For the text-containing cell, return its midpoint in [x, y] coordinate format. 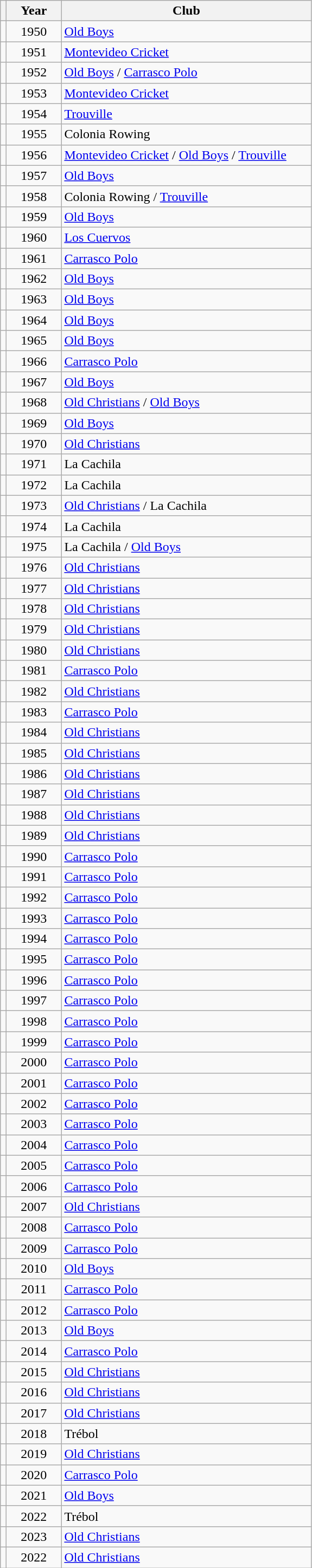
1965 [34, 341]
2010 [34, 1269]
1960 [34, 237]
1983 [34, 712]
2016 [34, 1392]
1994 [34, 939]
1974 [34, 526]
1996 [34, 980]
Colonia Rowing [187, 134]
Trouville [187, 114]
1967 [34, 382]
1959 [34, 217]
1986 [34, 774]
2020 [34, 1475]
1958 [34, 196]
1952 [34, 73]
Los Cuervos [187, 237]
1988 [34, 815]
1975 [34, 547]
1963 [34, 300]
Old Christians / La Cachila [187, 506]
2019 [34, 1454]
1993 [34, 918]
2018 [34, 1434]
1961 [34, 258]
2008 [34, 1227]
1992 [34, 897]
Old Boys / Carrasco Polo [187, 73]
1968 [34, 403]
Colonia Rowing / Trouville [187, 196]
2006 [34, 1186]
1979 [34, 630]
1966 [34, 361]
2015 [34, 1372]
1971 [34, 464]
1951 [34, 52]
La Cachila / Old Boys [187, 547]
2023 [34, 1537]
1956 [34, 155]
1957 [34, 176]
Year [34, 11]
2021 [34, 1495]
1953 [34, 93]
1970 [34, 444]
2002 [34, 1104]
1991 [34, 877]
1955 [34, 134]
2007 [34, 1207]
1976 [34, 567]
2012 [34, 1310]
1985 [34, 753]
1982 [34, 691]
2017 [34, 1413]
1978 [34, 609]
2004 [34, 1145]
1997 [34, 1001]
1962 [34, 279]
1999 [34, 1042]
1977 [34, 588]
1950 [34, 31]
1987 [34, 794]
2014 [34, 1351]
2005 [34, 1165]
Montevideo Cricket / Old Boys / Trouville [187, 155]
1964 [34, 320]
Old Christians / Old Boys [187, 403]
2000 [34, 1062]
1984 [34, 733]
1998 [34, 1021]
2001 [34, 1083]
1972 [34, 485]
1995 [34, 960]
2009 [34, 1248]
1969 [34, 423]
1980 [34, 650]
1954 [34, 114]
2003 [34, 1124]
Club [187, 11]
1989 [34, 835]
1973 [34, 506]
1981 [34, 671]
2013 [34, 1331]
1990 [34, 856]
2011 [34, 1290]
